Provide the (x, y) coordinate of the cell's center where the given text is located.  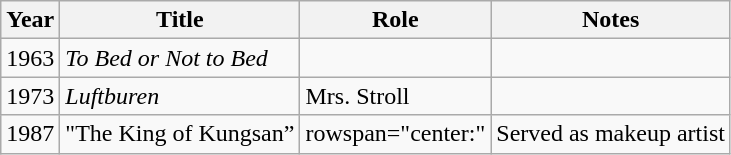
"The King of Kungsan” (180, 134)
Served as makeup artist (611, 134)
1963 (30, 58)
To Bed or Not to Bed (180, 58)
Title (180, 20)
rowspan="center:" (396, 134)
1973 (30, 96)
Notes (611, 20)
Luftburen (180, 96)
Year (30, 20)
Role (396, 20)
Mrs. Stroll (396, 96)
1987 (30, 134)
